Find where the given text appears and provide that cell's center as (x, y) coordinate. 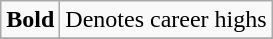
Bold (30, 20)
Denotes career highs (166, 20)
